Pinpoint the cell where the given text exists, returning its [x, y] midpoint coordinate. 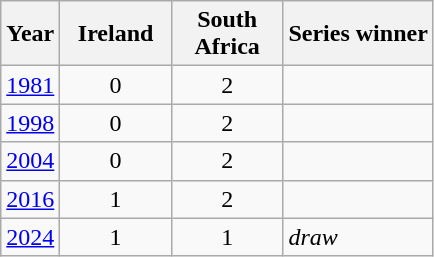
Year [30, 34]
1998 [30, 123]
Series winner [358, 34]
1981 [30, 85]
2024 [30, 237]
2016 [30, 199]
2004 [30, 161]
Ireland [116, 34]
South Africa [227, 34]
draw [358, 237]
